Return (x, y) of the center of cell containing provided text 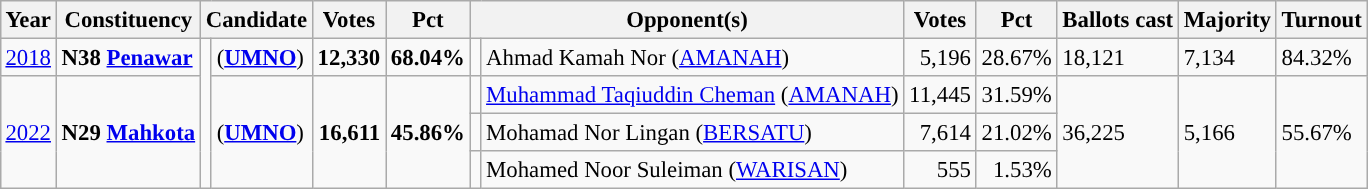
1.53% (1016, 170)
Ahmad Kamah Nor (AMANAH) (692, 57)
5,166 (1227, 132)
Candidate (256, 20)
Muhammad Taqiuddin Cheman (AMANAH) (692, 95)
N38 Penawar (128, 57)
Mohamed Noor Suleiman (WARISAN) (692, 170)
Ballots cast (1118, 20)
28.67% (1016, 57)
Year (28, 20)
18,121 (1118, 57)
Turnout (1322, 20)
2018 (28, 57)
55.67% (1322, 132)
31.59% (1016, 95)
11,445 (940, 95)
Majority (1227, 20)
36,225 (1118, 132)
Mohamad Nor Lingan (BERSATU) (692, 133)
84.32% (1322, 57)
16,611 (348, 132)
Constituency (128, 20)
21.02% (1016, 133)
555 (940, 170)
7,614 (940, 133)
2022 (28, 132)
7,134 (1227, 57)
12,330 (348, 57)
Opponent(s) (687, 20)
5,196 (940, 57)
45.86% (428, 132)
N29 Mahkota (128, 132)
68.04% (428, 57)
